For the text-containing cell, return its midpoint in (X, Y) coordinate format. 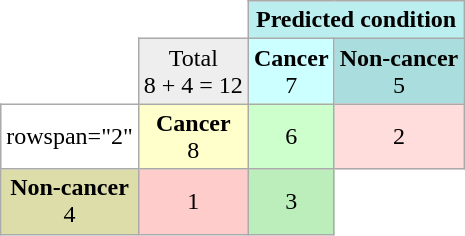
Cancer8 (193, 136)
3 (291, 202)
Non-cancer4 (70, 202)
Total8 + 4 = 12 (193, 72)
Cancer7 (291, 72)
2 (399, 136)
Non-cancer5 (399, 72)
1 (193, 202)
Predicted condition (356, 20)
rowspan="2" (70, 136)
6 (291, 136)
